Determine the (X, Y) coordinate at the center of the cell enclosing the given text.  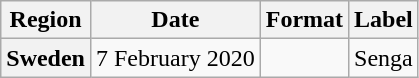
Format (304, 20)
Region (46, 20)
Senga (384, 58)
Sweden (46, 58)
Label (384, 20)
Date (175, 20)
7 February 2020 (175, 58)
